Find where the given text appears and provide that cell's center as (x, y) coordinate. 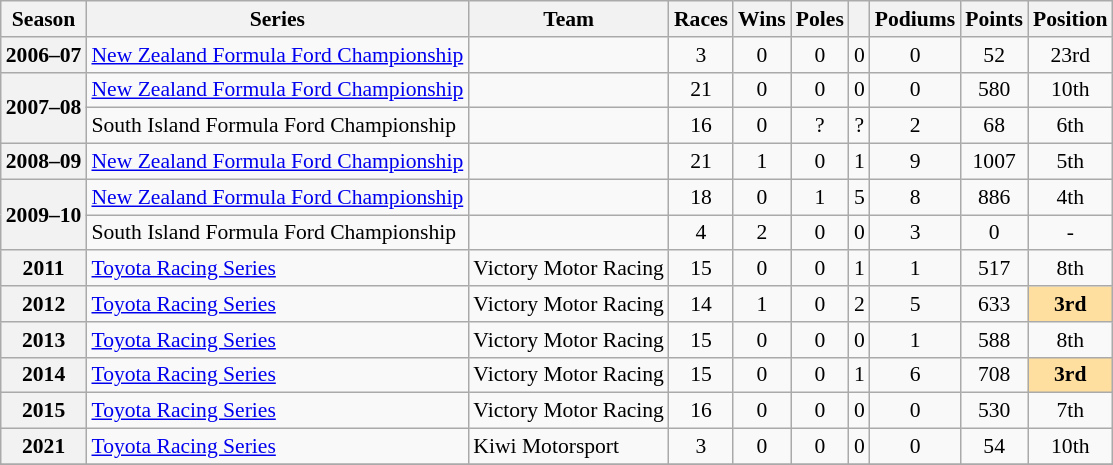
Series (277, 19)
708 (994, 375)
Season (44, 19)
633 (994, 304)
4 (701, 233)
7th (1070, 411)
52 (994, 55)
14 (701, 304)
23rd (1070, 55)
Points (994, 19)
5th (1070, 162)
68 (994, 126)
Wins (762, 19)
2011 (44, 269)
Poles (820, 19)
530 (994, 411)
2009–10 (44, 214)
- (1070, 233)
2014 (44, 375)
2008–09 (44, 162)
2021 (44, 447)
4th (1070, 197)
2007–08 (44, 108)
886 (994, 197)
6th (1070, 126)
2006–07 (44, 55)
Podiums (916, 19)
580 (994, 90)
Kiwi Motorsport (568, 447)
Team (568, 19)
9 (916, 162)
1007 (994, 162)
Races (701, 19)
2012 (44, 304)
6 (916, 375)
2013 (44, 340)
Position (1070, 19)
2015 (44, 411)
54 (994, 447)
517 (994, 269)
588 (994, 340)
18 (701, 197)
8 (916, 197)
